Identify which cell holds the provided text, then report its [X, Y] central coordinate. 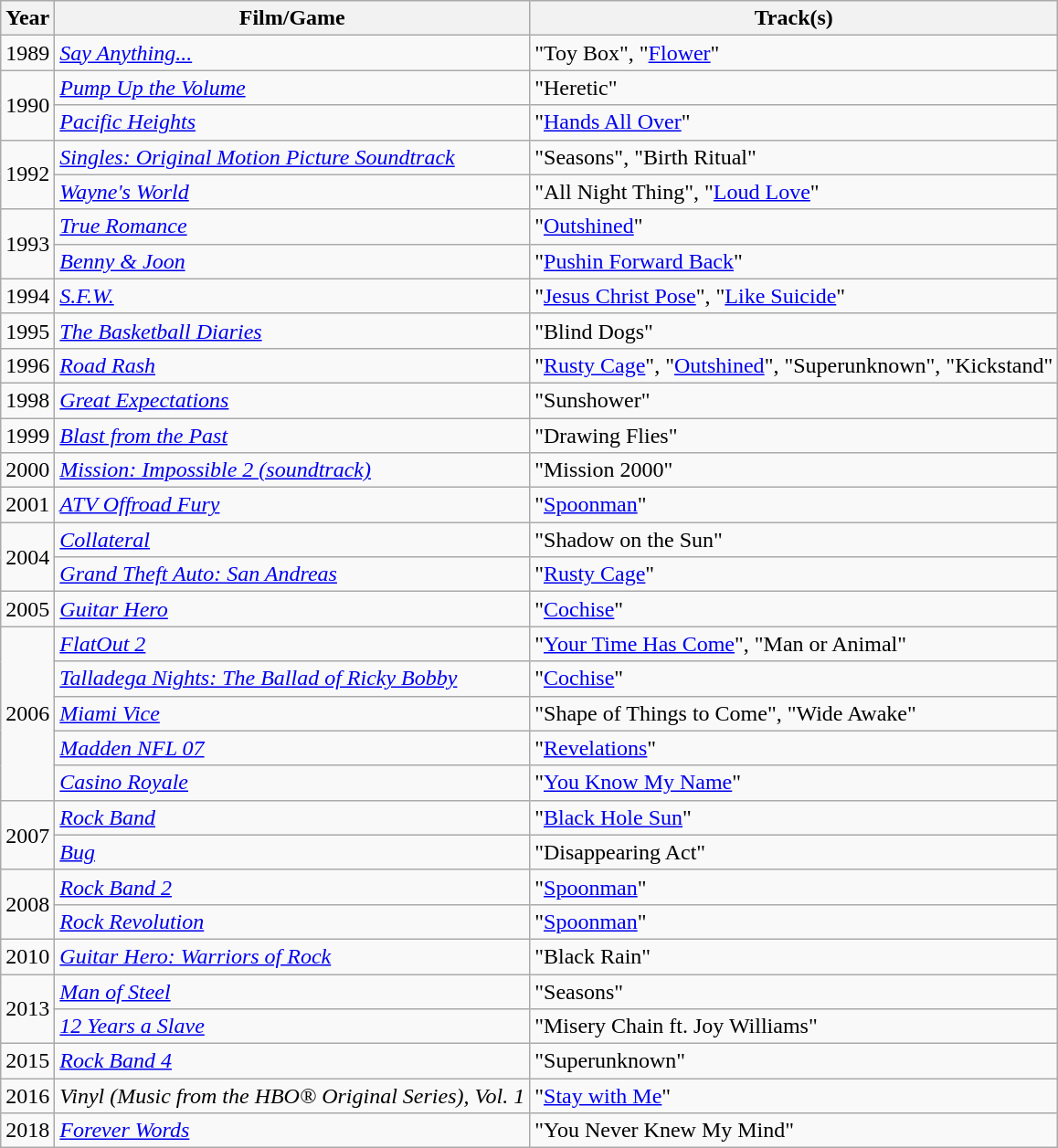
Man of Steel [292, 991]
2015 [27, 1061]
"Seasons", "Birth Ritual" [794, 157]
"Rusty Cage" [794, 574]
Rock Revolution [292, 922]
Guitar Hero [292, 609]
2000 [27, 470]
Singles: Original Motion Picture Soundtrack [292, 157]
"Jesus Christ Pose", "Like Suicide" [794, 296]
"Misery Chain ft. Joy Williams" [794, 1027]
1993 [27, 244]
"Black Hole Sun" [794, 817]
Wayne's World [292, 192]
"Drawing Flies" [794, 436]
2016 [27, 1096]
"You Know My Name" [794, 783]
"Heretic" [794, 88]
"Black Rain" [794, 956]
Grand Theft Auto: San Andreas [292, 574]
1998 [27, 400]
Track(s) [794, 18]
"You Never Knew My Mind" [794, 1131]
12 Years a Slave [292, 1027]
Casino Royale [292, 783]
"Superunknown" [794, 1061]
Guitar Hero: Warriors of Rock [292, 956]
"Sunshower" [794, 400]
"Shadow on the Sun" [794, 540]
Benny & Joon [292, 261]
"Disappearing Act" [794, 852]
FlatOut 2 [292, 644]
1994 [27, 296]
1995 [27, 331]
Road Rash [292, 365]
2013 [27, 1008]
1999 [27, 436]
2007 [27, 835]
Talladega Nights: The Ballad of Ricky Bobby [292, 679]
Collateral [292, 540]
Pump Up the Volume [292, 88]
Madden NFL 07 [292, 748]
2006 [27, 713]
"Pushin Forward Back" [794, 261]
Pacific Heights [292, 122]
1996 [27, 365]
1989 [27, 53]
Rock Band 2 [292, 887]
2008 [27, 904]
Film/Game [292, 18]
S.F.W. [292, 296]
2010 [27, 956]
Year [27, 18]
Blast from the Past [292, 436]
Say Anything... [292, 53]
1990 [27, 105]
ATV Offroad Fury [292, 505]
2001 [27, 505]
The Basketball Diaries [292, 331]
Rock Band [292, 817]
"Revelations" [794, 748]
Miami Vice [292, 713]
Vinyl (Music from the HBO® Original Series), Vol. 1 [292, 1096]
"All Night Thing", "Loud Love" [794, 192]
2005 [27, 609]
"Your Time Has Come", "Man or Animal" [794, 644]
Mission: Impossible 2 (soundtrack) [292, 470]
2018 [27, 1131]
"Toy Box", "Flower" [794, 53]
Bug [292, 852]
2004 [27, 557]
True Romance [292, 226]
"Rusty Cage", "Outshined", "Superunknown", "Kickstand" [794, 365]
"Mission 2000" [794, 470]
"Stay with Me" [794, 1096]
1992 [27, 174]
"Outshined" [794, 226]
Great Expectations [292, 400]
"Hands All Over" [794, 122]
"Shape of Things to Come", "Wide Awake" [794, 713]
Rock Band 4 [292, 1061]
Forever Words [292, 1131]
"Seasons" [794, 991]
"Blind Dogs" [794, 331]
